Locate the cell with the specified text and output its [x, y] center coordinate. 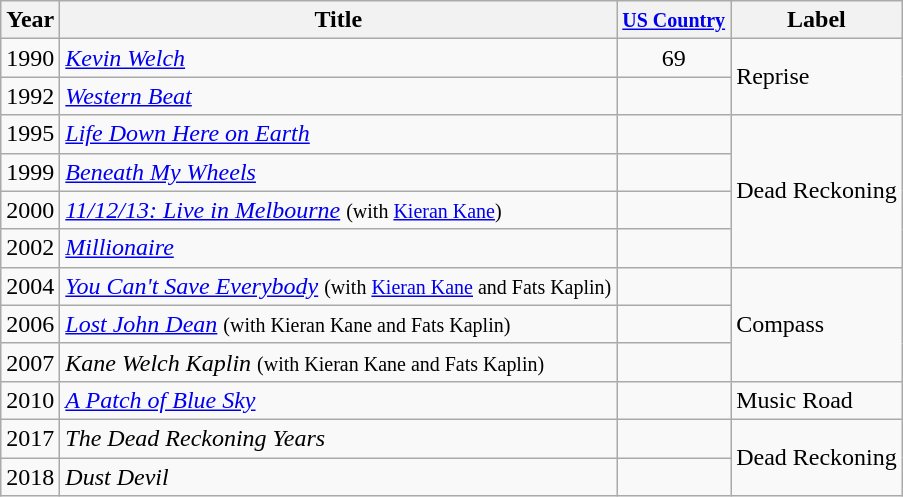
1992 [30, 96]
Label [817, 20]
2010 [30, 400]
Western Beat [338, 96]
US Country [674, 20]
Kane Welch Kaplin (with Kieran Kane and Fats Kaplin) [338, 362]
Year [30, 20]
Title [338, 20]
Millionaire [338, 248]
2000 [30, 210]
You Can't Save Everybody (with Kieran Kane and Fats Kaplin) [338, 286]
The Dead Reckoning Years [338, 438]
Life Down Here on Earth [338, 134]
Dust Devil [338, 477]
A Patch of Blue Sky [338, 400]
2017 [30, 438]
Beneath My Wheels [338, 172]
2004 [30, 286]
2018 [30, 477]
Lost John Dean (with Kieran Kane and Fats Kaplin) [338, 324]
2007 [30, 362]
1990 [30, 58]
69 [674, 58]
1999 [30, 172]
Music Road [817, 400]
2002 [30, 248]
2006 [30, 324]
11/12/13: Live in Melbourne (with Kieran Kane) [338, 210]
Kevin Welch [338, 58]
Reprise [817, 77]
1995 [30, 134]
Compass [817, 324]
